Output the (X, Y) coordinate of the center of the cell containing the given text.  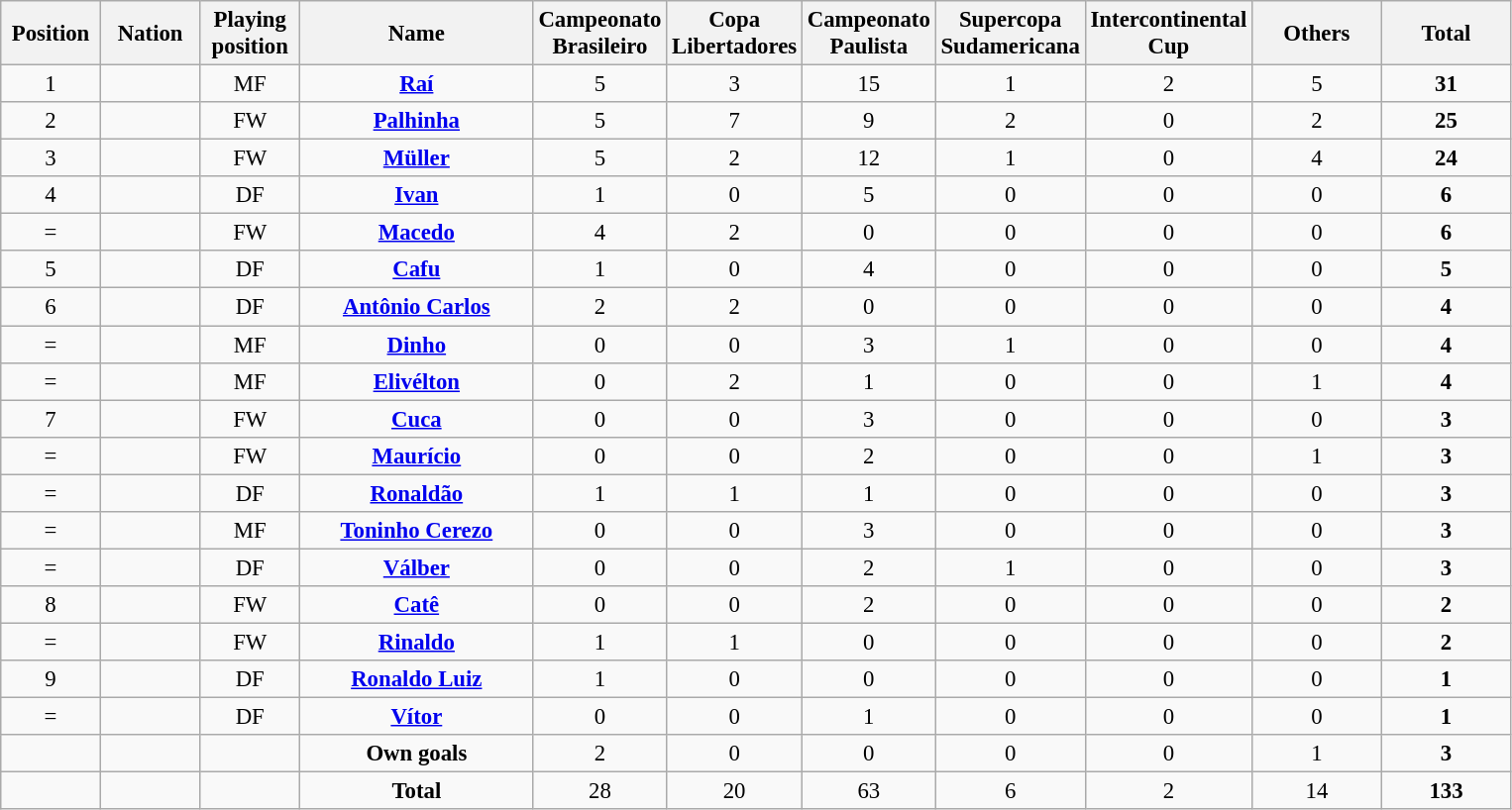
Campeonato Brasileiro (600, 34)
14 (1318, 791)
Intercontinental Cup (1168, 34)
Others (1318, 34)
Palhinha (417, 121)
15 (868, 84)
Raí (417, 84)
Maurício (417, 456)
Nation (151, 34)
Müller (417, 158)
63 (868, 791)
12 (868, 158)
Ivan (417, 195)
Supercopa Sudamericana (1011, 34)
Antônio Carlos (417, 307)
Rinaldo (417, 642)
Ronaldo Luiz (417, 679)
31 (1447, 84)
Catê (417, 605)
Cafu (417, 270)
Campeonato Paulista (868, 34)
Own goals (417, 754)
Position (52, 34)
8 (52, 605)
Macedo (417, 233)
Copa Libertadores (735, 34)
Dinho (417, 345)
28 (600, 791)
24 (1447, 158)
20 (735, 791)
Vítor (417, 717)
Elivélton (417, 381)
Toninho Cerezo (417, 531)
Cuca (417, 419)
Válber (417, 567)
133 (1447, 791)
Ronaldão (417, 493)
Name (417, 34)
25 (1447, 121)
Playing position (250, 34)
